Return the (X, Y) coordinate for the center point of the cell that contains the specified text.  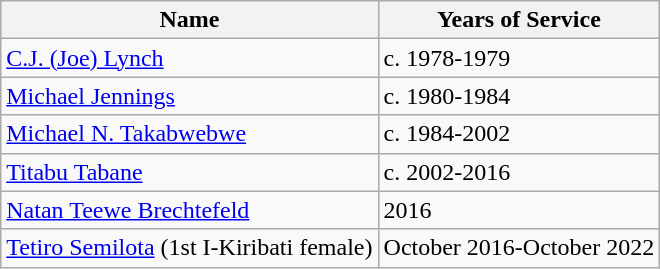
c. 1978-1979 (519, 58)
October 2016-October 2022 (519, 248)
Titabu Tabane (190, 172)
Michael N. Takabwebwe (190, 134)
Tetiro Semilota (1st I-Kiribati female) (190, 248)
Natan Teewe Brechtefeld (190, 210)
Michael Jennings (190, 96)
c. 2002-2016 (519, 172)
Years of Service (519, 20)
c. 1984-2002 (519, 134)
C.J. (Joe) Lynch (190, 58)
2016 (519, 210)
c. 1980-1984 (519, 96)
Name (190, 20)
